Find where the given text appears and provide that cell's center as [X, Y] coordinate. 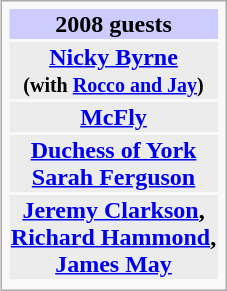
Nicky Byrne(with Rocco and Jay) [113, 70]
Duchess of YorkSarah Ferguson [113, 164]
McFly [113, 117]
2008 guests [113, 24]
Jeremy Clarkson,Richard Hammond,James May [113, 237]
